Identify which cell holds the provided text, then report its (X, Y) central coordinate. 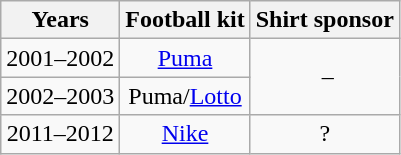
2001–2002 (60, 58)
– (324, 77)
2002–2003 (60, 96)
Football kit (185, 20)
? (324, 134)
Puma (185, 58)
2011–2012 (60, 134)
Shirt sponsor (324, 20)
Puma/Lotto (185, 96)
Years (60, 20)
Nike (185, 134)
